Determine the (x, y) coordinate at the center of the cell enclosing the given text.  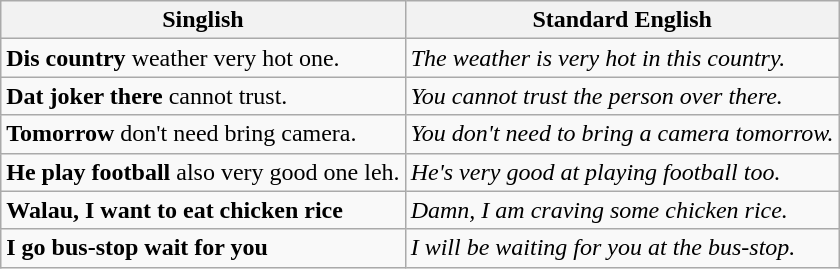
Dat joker there cannot trust. (203, 96)
I will be waiting for you at the bus-stop. (622, 248)
Dis country weather very hot one. (203, 58)
Singlish (203, 20)
The weather is very hot in this country. (622, 58)
He's very good at playing football too. (622, 172)
You don't need to bring a camera tomorrow. (622, 134)
Tomorrow don't need bring camera. (203, 134)
Walau, I want to eat chicken rice (203, 210)
I go bus-stop wait for you (203, 248)
Damn, I am craving some chicken rice. (622, 210)
He play football also very good one leh. (203, 172)
Standard English (622, 20)
You cannot trust the person over there. (622, 96)
